Search for the cell housing the specified text and yield its (X, Y) center coordinate. 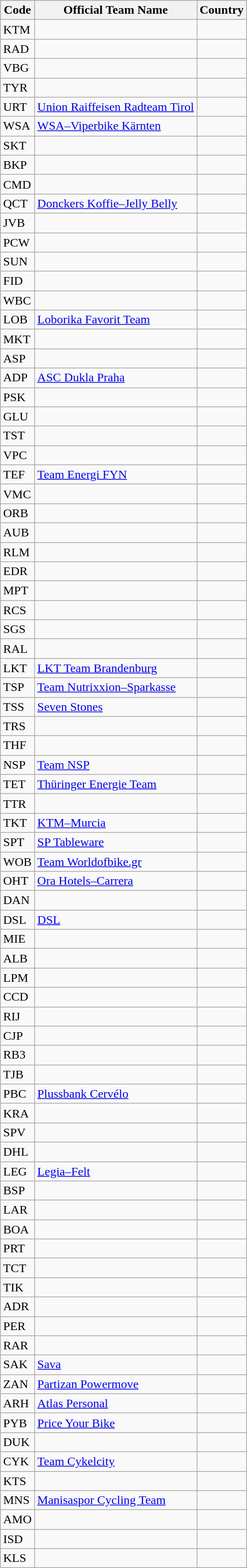
VPC (17, 455)
GLU (17, 416)
RAL (17, 649)
Sava (116, 1365)
Price Your Bike (116, 1423)
CMD (17, 184)
LKT Team Brandenburg (116, 668)
ASP (17, 358)
Atlas Personal (116, 1403)
SP Tableware (116, 842)
QCT (17, 203)
ADP (17, 378)
SPV (17, 1132)
Ora Hotels–Carrera (116, 881)
SUN (17, 262)
PBC (17, 1094)
MIE (17, 939)
TTR (17, 803)
Team Energi FYN (116, 474)
KTM–Murcia (116, 823)
PER (17, 1326)
TIK (17, 1287)
BKP (17, 165)
LEG (17, 1171)
RAD (17, 49)
KRA (17, 1113)
ZAN (17, 1384)
Legia–Felt (116, 1171)
KLS (17, 1558)
AMO (17, 1520)
TST (17, 436)
TRS (17, 726)
Code (17, 10)
PYB (17, 1423)
TKT (17, 823)
Donckers Koffie–Jelly Belly (116, 203)
SPT (17, 842)
OHT (17, 881)
RB3 (17, 1055)
VMC (17, 494)
WSA (17, 126)
Partizan Powermove (116, 1384)
Loborika Favorit Team (116, 320)
FID (17, 281)
TEF (17, 474)
SKT (17, 145)
CJP (17, 1036)
Team Nutrixxion–Sparkasse (116, 687)
SGS (17, 629)
TCT (17, 1268)
Union Raiffeisen Radteam Tirol (116, 107)
Team Worldofbike.gr (116, 862)
WOB (17, 862)
RCS (17, 610)
RAR (17, 1345)
MKT (17, 339)
TJB (17, 1074)
THF (17, 745)
LPM (17, 978)
RLM (17, 552)
ADR (17, 1307)
ISD (17, 1539)
CCD (17, 997)
KTS (17, 1481)
TET (17, 784)
AUB (17, 532)
DHL (17, 1152)
JVB (17, 223)
TSS (17, 707)
ALB (17, 958)
NSP (17, 765)
MNS (17, 1500)
PRT (17, 1249)
WBC (17, 300)
EDR (17, 571)
Official Team Name (116, 10)
TYR (17, 87)
DUK (17, 1442)
Thüringer Energie Team (116, 784)
SAK (17, 1365)
LAR (17, 1210)
Team Cykelcity (116, 1461)
URT (17, 107)
WSA–Viperbike Kärnten (116, 126)
BSP (17, 1191)
KTM (17, 29)
ARH (17, 1403)
RIJ (17, 1016)
TSP (17, 687)
Team NSP (116, 765)
LOB (17, 320)
MPT (17, 591)
Plussbank Cervélo (116, 1094)
DAN (17, 900)
ORB (17, 513)
CYK (17, 1461)
PCW (17, 243)
Manisaspor Cycling Team (116, 1500)
VBG (17, 68)
Country (222, 10)
PSK (17, 397)
BOA (17, 1229)
ASC Dukla Praha (116, 378)
Seven Stones (116, 707)
LKT (17, 668)
